Return (X, Y) of the center of cell containing provided text 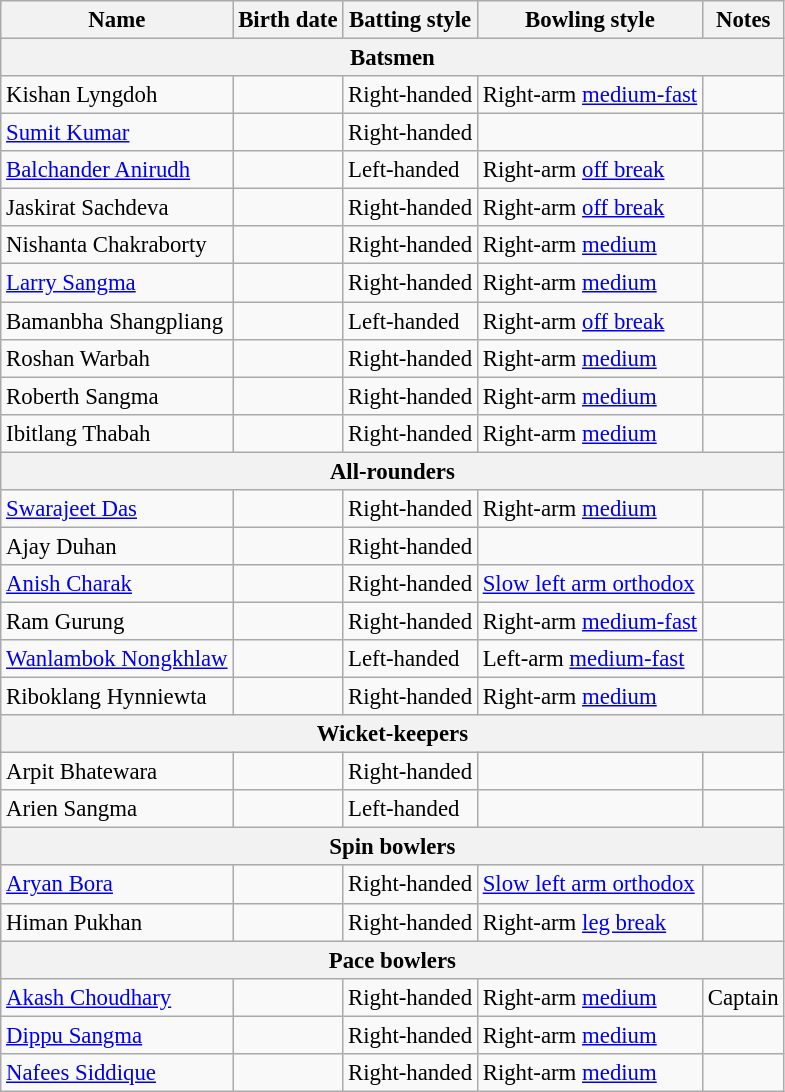
Name (117, 20)
Larry Sangma (117, 283)
Arpit Bhatewara (117, 772)
Aryan Bora (117, 885)
Swarajeet Das (117, 509)
All-rounders (392, 471)
Kishan Lyngdoh (117, 95)
Balchander Anirudh (117, 170)
Right-arm leg break (590, 922)
Nafees Siddique (117, 1073)
Sumit Kumar (117, 133)
Ajay Duhan (117, 546)
Dippu Sangma (117, 1035)
Roshan Warbah (117, 358)
Pace bowlers (392, 960)
Akash Choudhary (117, 997)
Arien Sangma (117, 809)
Bamanbha Shangpliang (117, 321)
Notes (742, 20)
Birth date (288, 20)
Anish Charak (117, 584)
Spin bowlers (392, 847)
Wanlambok Nongkhlaw (117, 659)
Batting style (410, 20)
Ibitlang Thabah (117, 433)
Jaskirat Sachdeva (117, 208)
Nishanta Chakraborty (117, 245)
Himan Pukhan (117, 922)
Riboklang Hynniewta (117, 697)
Batsmen (392, 58)
Wicket-keepers (392, 734)
Bowling style (590, 20)
Ram Gurung (117, 621)
Roberth Sangma (117, 396)
Captain (742, 997)
Left-arm medium-fast (590, 659)
